Find where the given text appears and provide that cell's center as [x, y] coordinate. 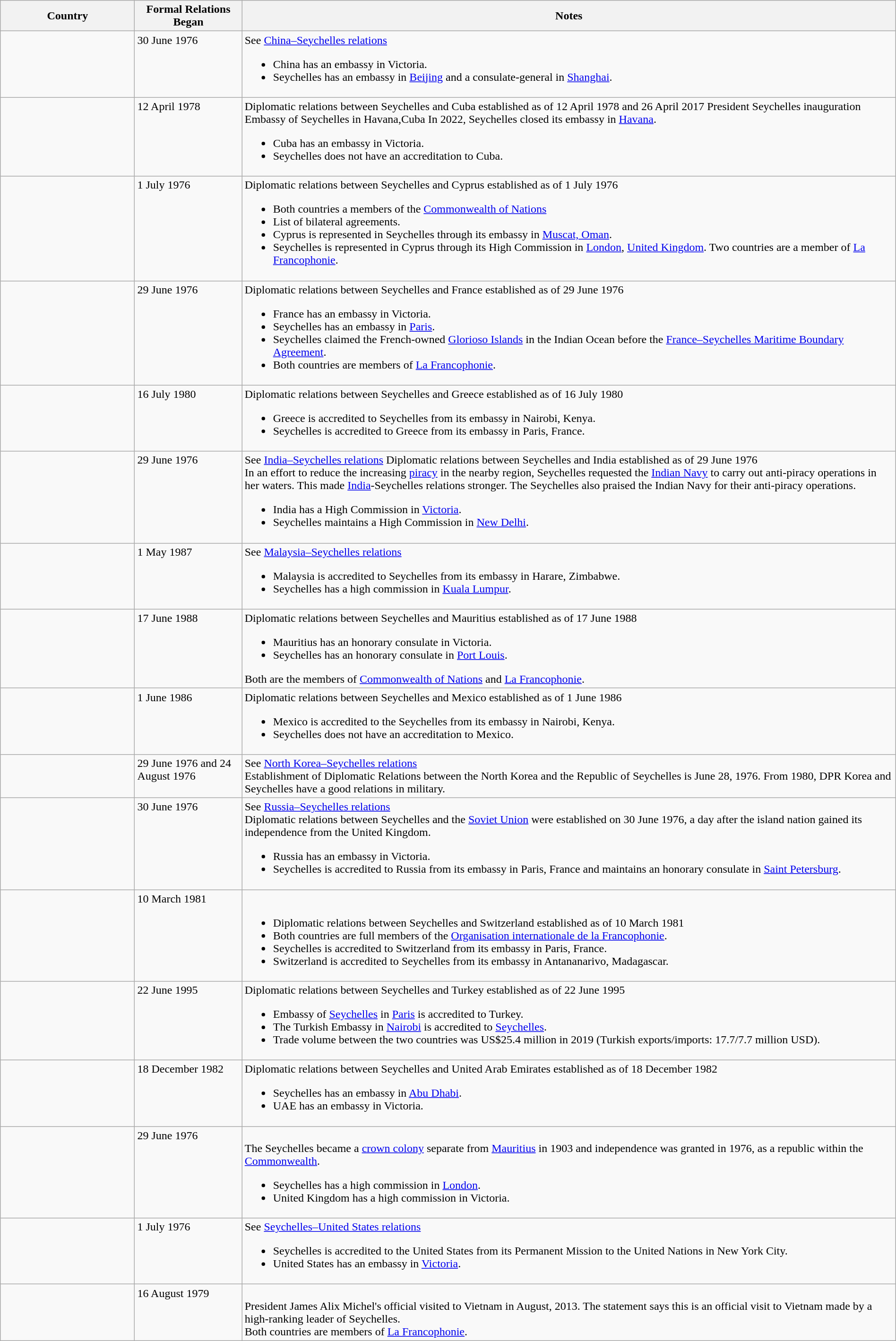
See China–Seychelles relationsChina has an embassy in Victoria.Seychelles has an embassy in Beijing and a consulate-general in Shanghai. [569, 64]
1 May 1987 [188, 576]
16 July 1980 [188, 418]
17 June 1988 [188, 648]
12 April 1978 [188, 137]
Country [68, 16]
Formal Relations Began [188, 16]
16 August 1979 [188, 1313]
18 December 1982 [188, 1093]
29 June 1976 and 24 August 1976 [188, 776]
22 June 1995 [188, 1021]
Notes [569, 16]
1 June 1986 [188, 721]
10 March 1981 [188, 935]
